Output the (x, y) coordinate of the center of the cell containing the given text.  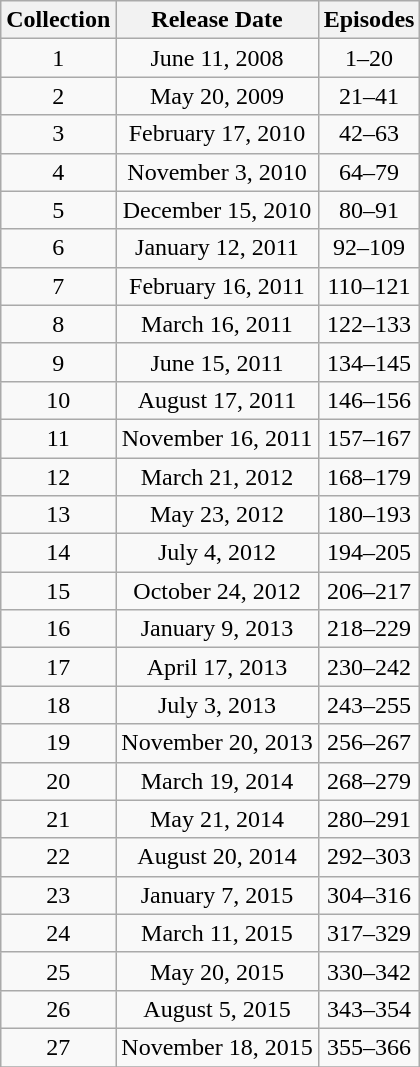
23 (58, 895)
January 12, 2011 (217, 248)
42–63 (369, 134)
256–267 (369, 743)
17 (58, 667)
2 (58, 96)
3 (58, 134)
August 17, 2011 (217, 400)
14 (58, 553)
August 5, 2015 (217, 1009)
180–193 (369, 515)
243–255 (369, 705)
292–303 (369, 857)
5 (58, 210)
27 (58, 1047)
March 11, 2015 (217, 933)
May 21, 2014 (217, 819)
6 (58, 248)
4 (58, 172)
92–109 (369, 248)
134–145 (369, 362)
December 15, 2010 (217, 210)
May 20, 2015 (217, 971)
May 20, 2009 (217, 96)
11 (58, 438)
230–242 (369, 667)
8 (58, 324)
November 16, 2011 (217, 438)
317–329 (369, 933)
15 (58, 591)
22 (58, 857)
280–291 (369, 819)
November 3, 2010 (217, 172)
Episodes (369, 20)
June 11, 2008 (217, 58)
July 3, 2013 (217, 705)
18 (58, 705)
355–366 (369, 1047)
Collection (58, 20)
June 15, 2011 (217, 362)
May 23, 2012 (217, 515)
21–41 (369, 96)
November 18, 2015 (217, 1047)
August 20, 2014 (217, 857)
April 17, 2013 (217, 667)
168–179 (369, 477)
25 (58, 971)
206–217 (369, 591)
July 4, 2012 (217, 553)
146–156 (369, 400)
194–205 (369, 553)
March 16, 2011 (217, 324)
February 16, 2011 (217, 286)
21 (58, 819)
24 (58, 933)
26 (58, 1009)
304–316 (369, 895)
12 (58, 477)
110–121 (369, 286)
October 24, 2012 (217, 591)
16 (58, 629)
March 19, 2014 (217, 781)
9 (58, 362)
19 (58, 743)
122–133 (369, 324)
10 (58, 400)
64–79 (369, 172)
7 (58, 286)
13 (58, 515)
November 20, 2013 (217, 743)
330–342 (369, 971)
218–229 (369, 629)
157–167 (369, 438)
80–91 (369, 210)
20 (58, 781)
343–354 (369, 1009)
February 17, 2010 (217, 134)
268–279 (369, 781)
Release Date (217, 20)
1 (58, 58)
January 9, 2013 (217, 629)
January 7, 2015 (217, 895)
1–20 (369, 58)
March 21, 2012 (217, 477)
